Return [x, y] of the center of cell containing provided text 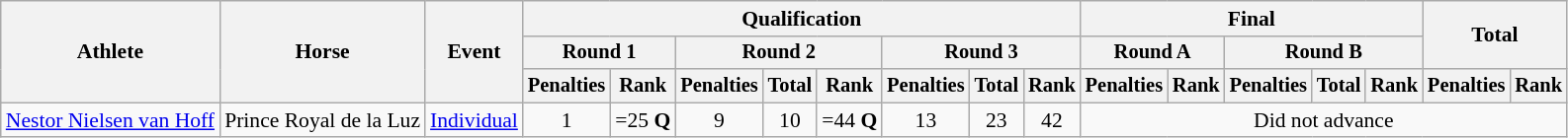
9 [719, 120]
23 [997, 120]
13 [925, 120]
Round B [1324, 53]
Individual [475, 120]
42 [1052, 120]
1 [566, 120]
Did not advance [1324, 120]
Nestor Nielsen van Hoff [111, 120]
Round A [1153, 53]
Athlete [111, 51]
Round 2 [779, 53]
Round 1 [599, 53]
=25 Q [643, 120]
Round 3 [981, 53]
Event [475, 51]
Horse [322, 51]
=44 Q [849, 120]
Final [1252, 19]
Prince Royal de la Luz [322, 120]
Qualification [802, 19]
10 [791, 120]
